Detect which cell encompasses the target text, then output its [X, Y] center coordinate. 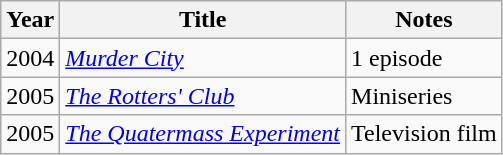
Television film [424, 134]
2004 [30, 58]
The Quatermass Experiment [203, 134]
The Rotters' Club [203, 96]
Title [203, 20]
1 episode [424, 58]
Year [30, 20]
Murder City [203, 58]
Miniseries [424, 96]
Notes [424, 20]
